Find where the given text appears and provide that cell's center as (x, y) coordinate. 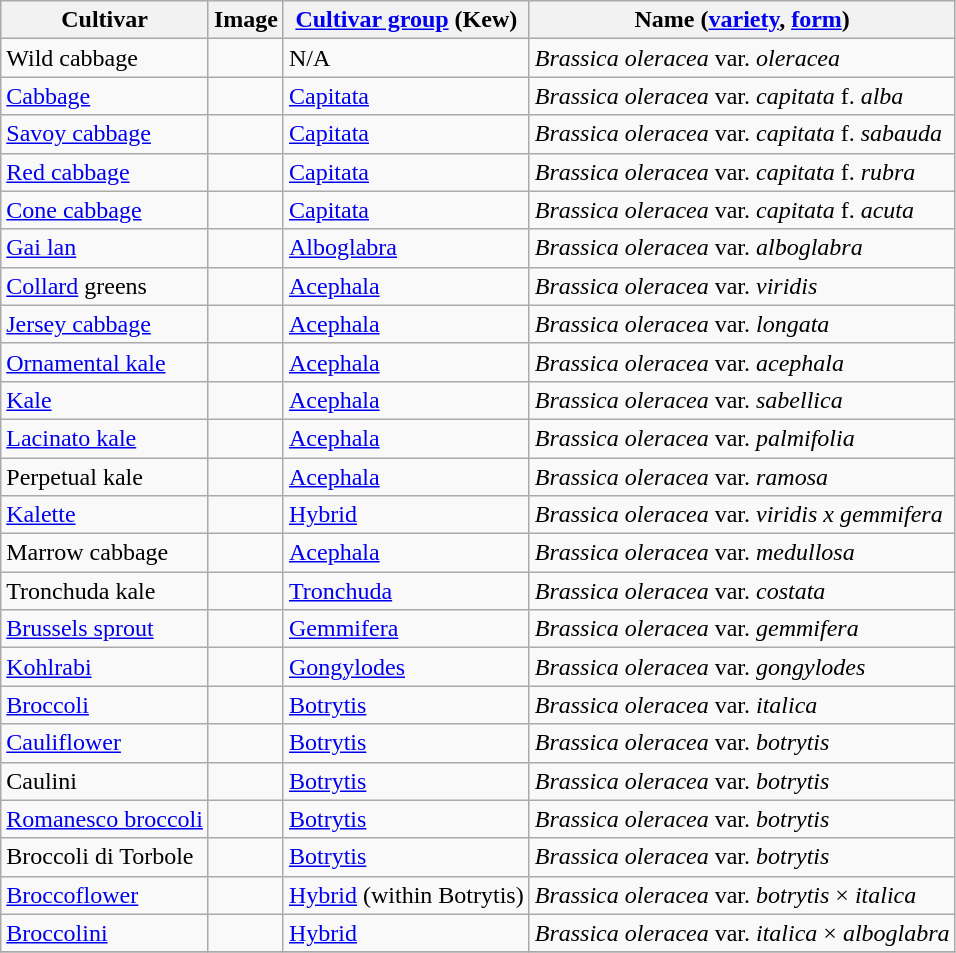
Brassica oleracea var. alboglabra (742, 248)
Romanesco broccoli (105, 819)
Savoy cabbage (105, 134)
Brassica oleracea var. viridis (742, 286)
Ornamental kale (105, 362)
Brassica oleracea var. italica × alboglabra (742, 933)
Alboglabra (406, 248)
Brussels sprout (105, 629)
Brassica oleracea var. longata (742, 324)
Cauliflower (105, 743)
Broccolini (105, 933)
Cone cabbage (105, 210)
Brassica oleracea var. acephala (742, 362)
Brassica oleracea var. medullosa (742, 553)
Brassica oleracea var. capitata f. alba (742, 96)
Cabbage (105, 96)
Gai lan (105, 248)
Gongylodes (406, 667)
Broccoli di Torbole (105, 857)
Brassica oleracea var. gongylodes (742, 667)
Collard greens (105, 286)
Tronchuda (406, 591)
Perpetual kale (105, 477)
Wild cabbage (105, 58)
Brassica oleracea var. capitata f. sabauda (742, 134)
Brassica oleracea var. italica (742, 705)
Caulini (105, 781)
Brassica oleracea var. sabellica (742, 400)
Marrow cabbage (105, 553)
Red cabbage (105, 172)
Jersey cabbage (105, 324)
Cultivar (105, 20)
Brassica oleracea var. costata (742, 591)
Kalette (105, 515)
Brassica oleracea var. ramosa (742, 477)
Brassica oleracea var. botrytis × italica (742, 895)
Broccoli (105, 705)
Brassica oleracea var. gemmifera (742, 629)
Cultivar group (Kew) (406, 20)
N/A (406, 58)
Brassica oleracea var. viridis x gemmifera (742, 515)
Brassica oleracea var. palmifolia (742, 438)
Hybrid (within Botrytis) (406, 895)
Brassica oleracea var. capitata f. rubra (742, 172)
Kohlrabi (105, 667)
Gemmifera (406, 629)
Broccoflower (105, 895)
Brassica oleracea var. capitata f. acuta (742, 210)
Lacinato kale (105, 438)
Tronchuda kale (105, 591)
Image (246, 20)
Kale (105, 400)
Name (variety, form) (742, 20)
Brassica oleracea var. oleracea (742, 58)
